Return (X, Y) of the center of cell containing provided text 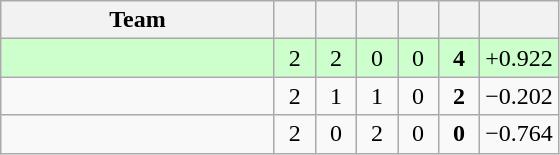
−0.764 (520, 134)
Team (138, 20)
4 (460, 58)
+0.922 (520, 58)
−0.202 (520, 96)
